Capture the cell that displays the provided text and extract its [x, y] central coordinate. 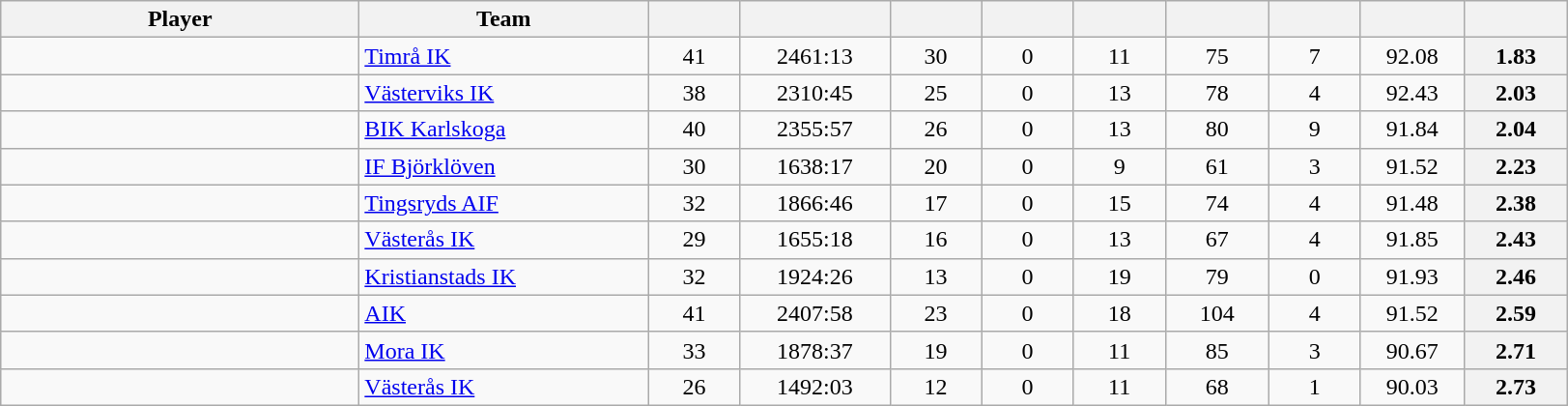
25 [935, 93]
2355:57 [815, 130]
2.71 [1515, 350]
17 [935, 203]
15 [1119, 203]
1924:26 [815, 276]
104 [1217, 313]
33 [694, 350]
23 [935, 313]
18 [1119, 313]
7 [1314, 56]
29 [694, 240]
61 [1217, 166]
Player [180, 19]
2.23 [1515, 166]
2.03 [1515, 93]
2.38 [1515, 203]
80 [1217, 130]
79 [1217, 276]
2.73 [1515, 387]
Team [504, 19]
Timrå IK [504, 56]
68 [1217, 387]
16 [935, 240]
90.03 [1412, 387]
AIK [504, 313]
IF Björklöven [504, 166]
67 [1217, 240]
91.93 [1412, 276]
20 [935, 166]
Kristianstads IK [504, 276]
2461:13 [815, 56]
92.08 [1412, 56]
91.48 [1412, 203]
91.84 [1412, 130]
1878:37 [815, 350]
85 [1217, 350]
92.43 [1412, 93]
74 [1217, 203]
1.83 [1515, 56]
78 [1217, 93]
2.59 [1515, 313]
2.43 [1515, 240]
2.46 [1515, 276]
1492:03 [815, 387]
1 [1314, 387]
40 [694, 130]
Tingsryds AIF [504, 203]
Mora IK [504, 350]
38 [694, 93]
1655:18 [815, 240]
12 [935, 387]
1638:17 [815, 166]
91.85 [1412, 240]
Västerviks IK [504, 93]
2310:45 [815, 93]
2407:58 [815, 313]
90.67 [1412, 350]
BIK Karlskoga [504, 130]
2.04 [1515, 130]
75 [1217, 56]
1866:46 [815, 203]
